Capture the cell that displays the provided text and extract its [x, y] central coordinate. 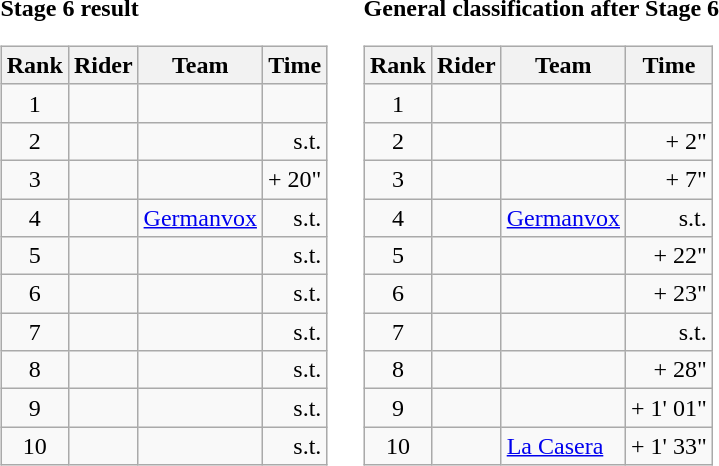
+ 1' 01" [670, 408]
+ 7" [670, 179]
+ 2" [670, 141]
+ 22" [670, 256]
+ 20" [294, 179]
+ 1' 33" [670, 446]
La Casera [563, 446]
+ 23" [670, 294]
+ 28" [670, 370]
